Return the [X, Y] coordinate for the center point of the cell that contains the specified text.  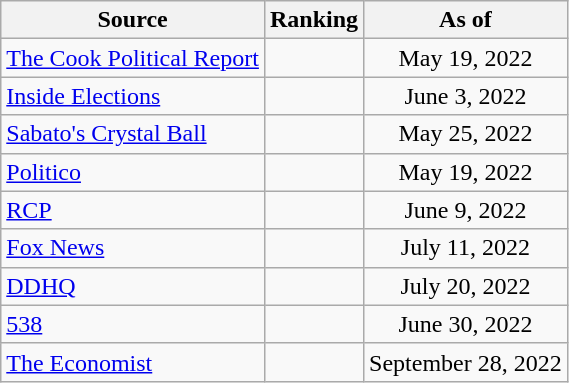
July 20, 2022 [466, 286]
The Cook Political Report [133, 58]
DDHQ [133, 286]
Sabato's Crystal Ball [133, 134]
538 [133, 324]
June 30, 2022 [466, 324]
May 25, 2022 [466, 134]
Fox News [133, 248]
Politico [133, 172]
The Economist [133, 362]
June 9, 2022 [466, 210]
Ranking [314, 20]
July 11, 2022 [466, 248]
September 28, 2022 [466, 362]
RCP [133, 210]
As of [466, 20]
June 3, 2022 [466, 96]
Inside Elections [133, 96]
Source [133, 20]
